For the text-containing cell, return its midpoint in (X, Y) coordinate format. 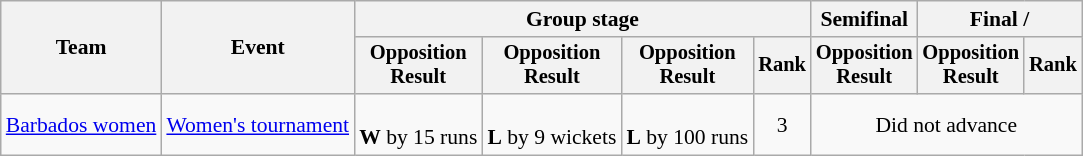
L by 9 wickets (552, 124)
W by 15 runs (418, 124)
L by 100 runs (687, 124)
Event (258, 48)
Group stage (582, 19)
Team (82, 48)
Women's tournament (258, 124)
3 (782, 124)
Did not advance (946, 124)
Final / (999, 19)
Semifinal (864, 19)
Barbados women (82, 124)
